Detect which cell encompasses the target text, then output its (x, y) center coordinate. 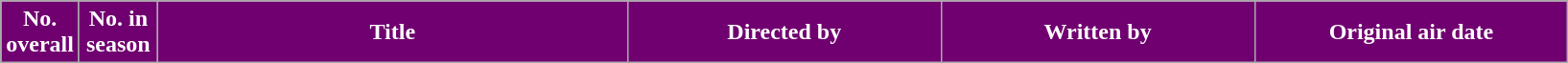
Original air date (1412, 32)
Written by (1097, 32)
No. inseason (118, 32)
No.overall (40, 32)
Directed by (784, 32)
Title (392, 32)
